Identify which cell holds the provided text, then report its [X, Y] central coordinate. 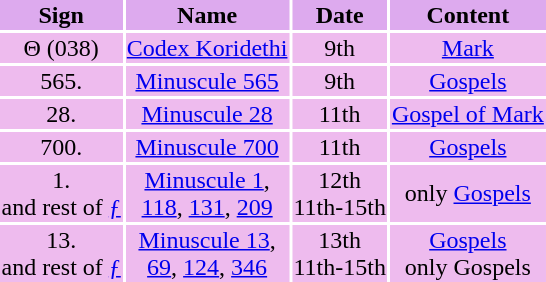
Sign [61, 15]
28. [61, 114]
Gospelsonly Gospels [468, 254]
only Gospels [468, 194]
Date [340, 15]
700. [61, 147]
13.and rest of ƒ [61, 254]
Minuscule 28 [207, 114]
Mark [468, 48]
Codex Koridethi [207, 48]
Minuscule 700 [207, 147]
Minuscule 565 [207, 81]
Name [207, 15]
Gospel of Mark [468, 114]
Minuscule 1,118, 131, 209 [207, 194]
Minuscule 13,69, 124, 346 [207, 254]
12th11th-15th [340, 194]
Content [468, 15]
1.and rest of ƒ [61, 194]
Θ (038) [61, 48]
565. [61, 81]
13th11th-15th [340, 254]
